Pinpoint the cell where the given text exists, returning its (X, Y) midpoint coordinate. 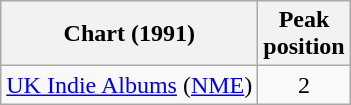
UK Indie Albums (NME) (130, 85)
Chart (1991) (130, 34)
2 (304, 85)
Peakposition (304, 34)
